Detect which cell encompasses the target text, then output its (X, Y) center coordinate. 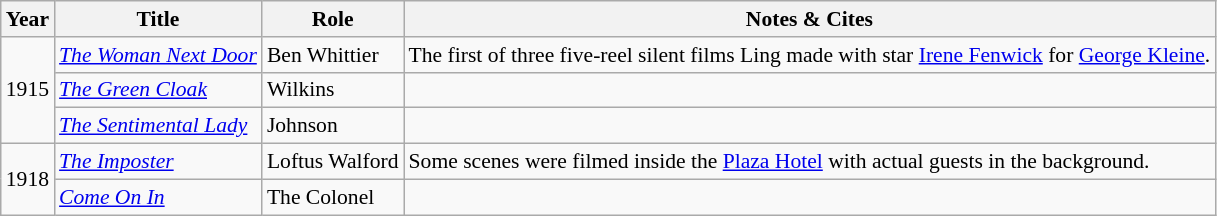
Title (158, 19)
Notes & Cites (810, 19)
Johnson (333, 126)
Ben Whittier (333, 55)
The Colonel (333, 197)
1915 (28, 90)
Loftus Walford (333, 162)
The Imposter (158, 162)
Some scenes were filmed inside the Plaza Hotel with actual guests in the background. (810, 162)
Wilkins (333, 90)
The Sentimental Lady (158, 126)
Year (28, 19)
The Woman Next Door (158, 55)
The first of three five-reel silent films Ling made with star Irene Fenwick for George Kleine. (810, 55)
The Green Cloak (158, 90)
Role (333, 19)
Come On In (158, 197)
1918 (28, 180)
